Find where the given text appears and provide that cell's center as (x, y) coordinate. 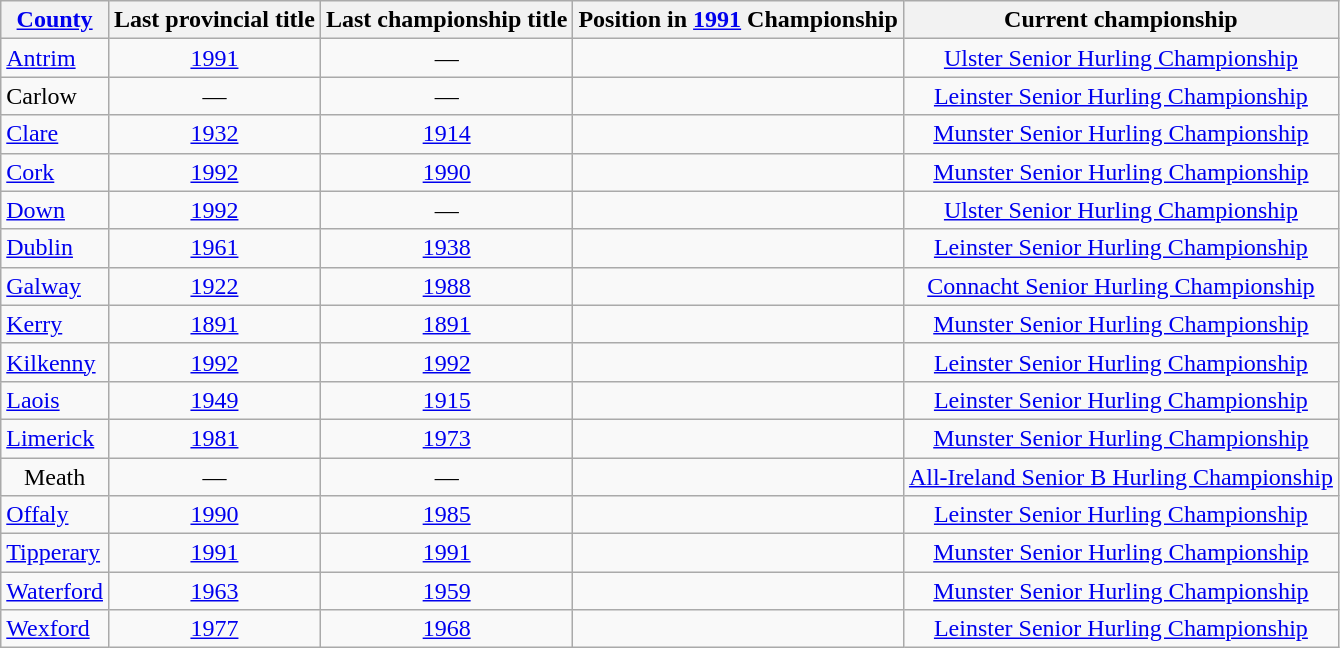
Position in 1991 Championship (738, 20)
1961 (214, 248)
Connacht Senior Hurling Championship (1120, 286)
Galway (55, 286)
Antrim (55, 58)
Dublin (55, 248)
Current championship (1120, 20)
All-Ireland Senior B Hurling Championship (1120, 477)
Wexford (55, 629)
1932 (214, 134)
1959 (446, 591)
1963 (214, 591)
Meath (55, 477)
1977 (214, 629)
Last championship title (446, 20)
Laois (55, 400)
Kerry (55, 324)
1938 (446, 248)
Tipperary (55, 553)
Limerick (55, 438)
Carlow (55, 96)
1922 (214, 286)
Cork (55, 172)
County (55, 20)
1981 (214, 438)
Offaly (55, 515)
Clare (55, 134)
Kilkenny (55, 362)
1985 (446, 515)
Down (55, 210)
1915 (446, 400)
Last provincial title (214, 20)
1968 (446, 629)
Waterford (55, 591)
1914 (446, 134)
1949 (214, 400)
1988 (446, 286)
1973 (446, 438)
